Search for the cell housing the specified text and yield its (x, y) center coordinate. 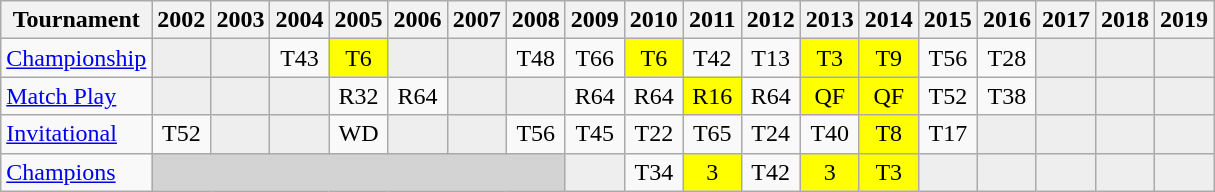
2018 (1126, 20)
2002 (182, 20)
T22 (654, 134)
2016 (1006, 20)
Championship (76, 58)
2008 (536, 20)
2006 (418, 20)
R16 (712, 96)
2011 (712, 20)
2003 (240, 20)
T48 (536, 58)
T66 (594, 58)
Match Play (76, 96)
T28 (1006, 58)
T40 (830, 134)
Champions (76, 172)
2015 (948, 20)
T65 (712, 134)
Tournament (76, 20)
T17 (948, 134)
2014 (888, 20)
T43 (300, 58)
T24 (770, 134)
T38 (1006, 96)
2005 (358, 20)
R32 (358, 96)
T34 (654, 172)
2012 (770, 20)
T9 (888, 58)
2013 (830, 20)
2019 (1184, 20)
2017 (1066, 20)
Invitational (76, 134)
2004 (300, 20)
2010 (654, 20)
2007 (476, 20)
2009 (594, 20)
T45 (594, 134)
WD (358, 134)
T8 (888, 134)
T13 (770, 58)
